Scan for the cell matching the given text and deliver its (X, Y) coordinate at center. 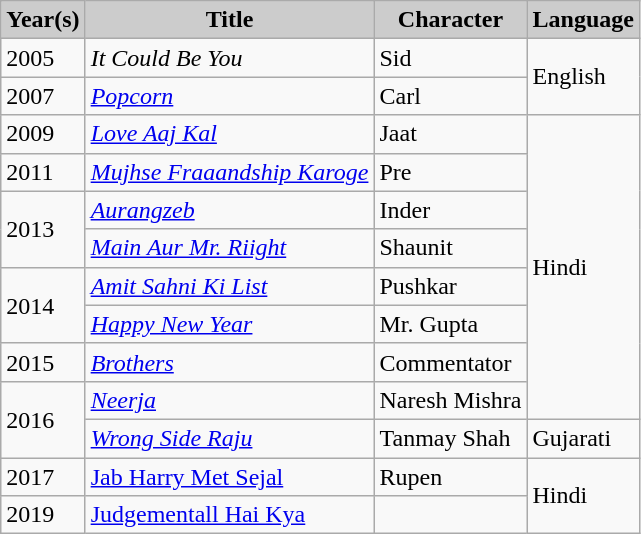
Judgementall Hai Kya (230, 515)
Pre (450, 172)
Inder (450, 210)
Shaunit (450, 248)
Title (230, 20)
Commentator (450, 362)
Amit Sahni Ki List (230, 286)
Year(s) (43, 20)
Pushkar (450, 286)
2017 (43, 477)
Wrong Side Raju (230, 438)
2013 (43, 229)
Character (450, 20)
Jab Harry Met Sejal (230, 477)
Gujarati (583, 438)
2007 (43, 96)
Jaat (450, 134)
Popcorn (230, 96)
Carl (450, 96)
Neerja (230, 400)
2019 (43, 515)
2014 (43, 305)
2005 (43, 58)
English (583, 77)
Sid (450, 58)
Main Aur Mr. Riight (230, 248)
Brothers (230, 362)
It Could Be You (230, 58)
Love Aaj Kal (230, 134)
Happy New Year (230, 324)
2011 (43, 172)
Language (583, 20)
2016 (43, 419)
2009 (43, 134)
Rupen (450, 477)
Mr. Gupta (450, 324)
Tanmay Shah (450, 438)
Aurangzeb (230, 210)
Mujhse Fraaandship Karoge (230, 172)
2015 (43, 362)
Naresh Mishra (450, 400)
